Search for the cell housing the specified text and yield its (X, Y) center coordinate. 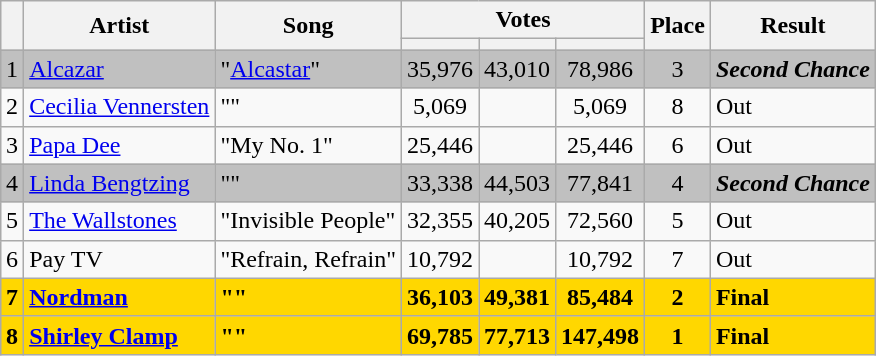
"Invisible People" (308, 221)
"Alcastar" (308, 69)
Result (792, 26)
Linda Bengtzing (120, 183)
Cecilia Vennersten (120, 107)
Shirley Clamp (120, 335)
85,484 (600, 297)
Artist (120, 26)
33,338 (440, 183)
35,976 (440, 69)
40,205 (518, 221)
49,381 (518, 297)
77,841 (600, 183)
69,785 (440, 335)
"Refrain, Refrain" (308, 259)
Song (308, 26)
78,986 (600, 69)
36,103 (440, 297)
Nordman (120, 297)
The Wallstones (120, 221)
147,498 (600, 335)
Place (678, 26)
Pay TV (120, 259)
72,560 (600, 221)
Votes (522, 20)
44,503 (518, 183)
32,355 (440, 221)
43,010 (518, 69)
77,713 (518, 335)
"My No. 1" (308, 145)
Papa Dee (120, 145)
Alcazar (120, 69)
